From the cell containing the given text, extract its center point as (X, Y) coordinate. 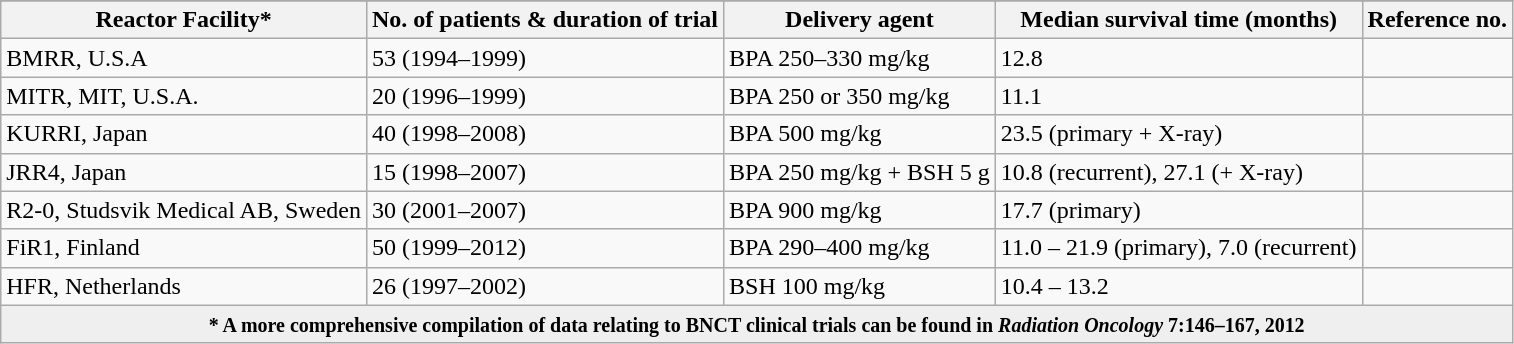
10.4 – 13.2 (1178, 286)
30 (2001–2007) (544, 210)
Reactor Facility* (184, 20)
15 (1998–2007) (544, 172)
FiR1, Finland (184, 248)
Reference no. (1438, 20)
BPA 900 mg/kg (860, 210)
HFR, Netherlands (184, 286)
KURRI, Japan (184, 134)
26 (1997–2002) (544, 286)
11.0 – 21.9 (primary), 7.0 (recurrent) (1178, 248)
BPA 250 or 350 mg/kg (860, 96)
BPA 250 mg/kg + BSH 5 g (860, 172)
BSH 100 mg/kg (860, 286)
50 (1999–2012) (544, 248)
23.5 (primary + X-ray) (1178, 134)
Median survival time (months) (1178, 20)
40 (1998–2008) (544, 134)
BPA 290–400 mg/kg (860, 248)
10.8 (recurrent), 27.1 (+ X-ray) (1178, 172)
BMRR, U.S.A (184, 58)
* A more comprehensive compilation of data relating to BNCT clinical trials can be found in Radiation Oncology 7:146–167, 2012 (757, 324)
53 (1994–1999) (544, 58)
20 (1996–1999) (544, 96)
BPA 250–330 mg/kg (860, 58)
12.8 (1178, 58)
MITR, MIT, U.S.A. (184, 96)
JRR4, Japan (184, 172)
11.1 (1178, 96)
17.7 (primary) (1178, 210)
BPA 500 mg/kg (860, 134)
No. of patients & duration of trial (544, 20)
Delivery agent (860, 20)
R2-0, Studsvik Medical AB, Sweden (184, 210)
